Output the (X, Y) coordinate of the center of the cell containing the given text.  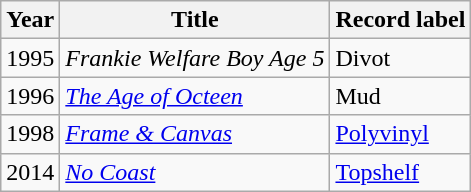
1996 (30, 96)
Frame & Canvas (195, 134)
Divot (400, 58)
1998 (30, 134)
2014 (30, 172)
1995 (30, 58)
Topshelf (400, 172)
Title (195, 20)
Year (30, 20)
Polyvinyl (400, 134)
No Coast (195, 172)
Record label (400, 20)
Mud (400, 96)
Frankie Welfare Boy Age 5 (195, 58)
The Age of Octeen (195, 96)
